Find where the given text appears and provide that cell's center as (x, y) coordinate. 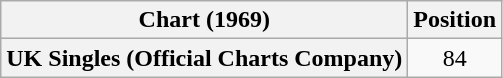
Chart (1969) (204, 20)
UK Singles (Official Charts Company) (204, 58)
Position (455, 20)
84 (455, 58)
